Search for the cell housing the specified text and yield its [x, y] center coordinate. 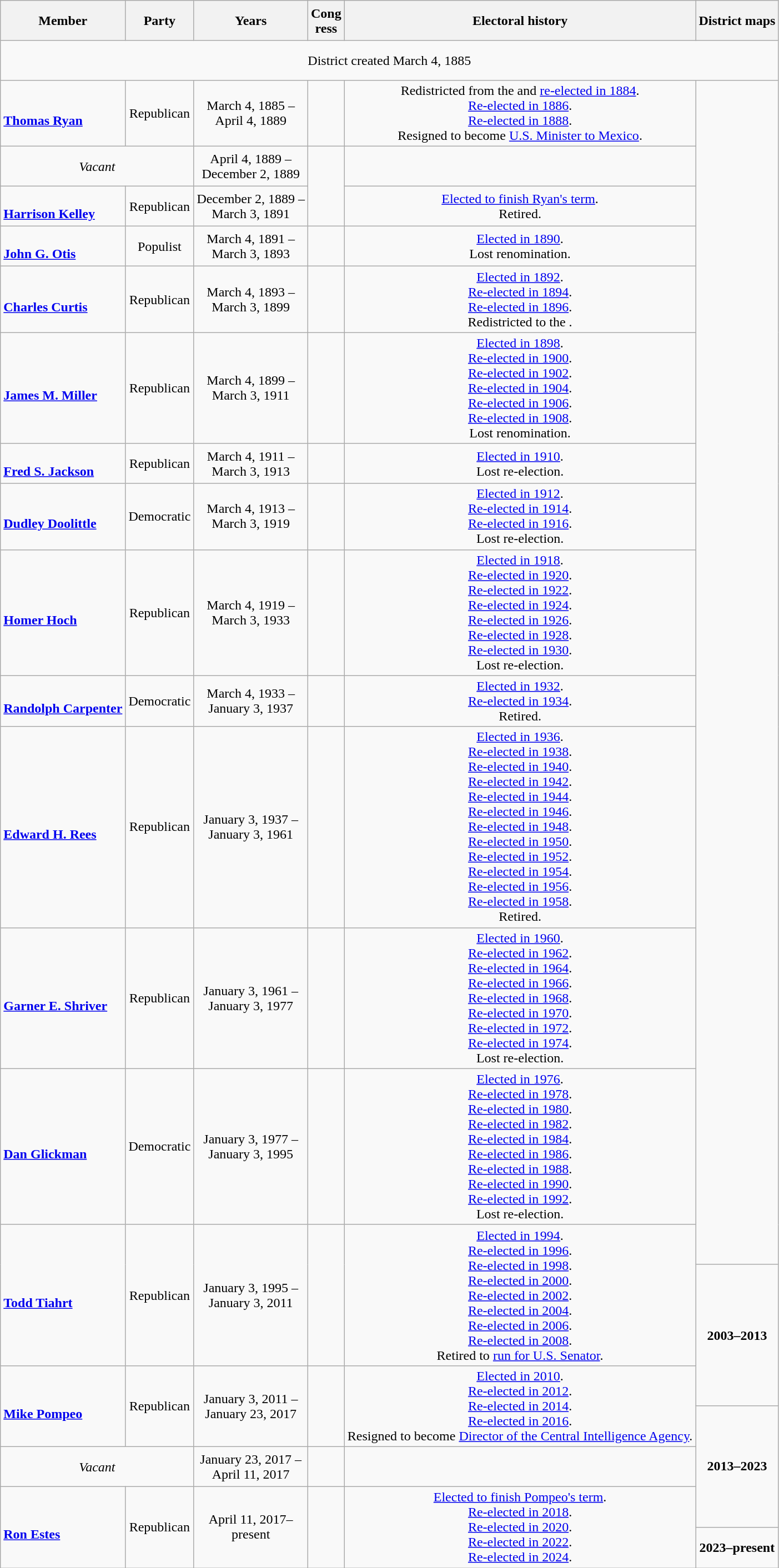
Years [251, 21]
January 3, 1995 –January 3, 2011 [251, 1295]
Elected in 2010.Re-elected in 2012.Re-elected in 2014.Re-elected in 2016.Resigned to become Director of the Central Intelligence Agency. [520, 1406]
James M. Miller [63, 388]
March 4, 1919 –March 3, 1933 [251, 613]
2013–2023 [737, 1466]
Dudley Doolittle [63, 516]
Party [160, 21]
2023–present [737, 1547]
January 3, 1977 –January 3, 1995 [251, 1147]
John G. Otis [63, 246]
April 4, 1889 –December 2, 1889 [251, 167]
March 4, 1899 –March 3, 1911 [251, 388]
Elected to finish Ryan's term.Retired. [520, 206]
Redistricted from the and re-elected in 1884.Re-elected in 1886.Re-elected in 1888.Resigned to become U.S. Minister to Mexico. [520, 113]
Ron Estes [63, 1527]
Elected to finish Pompeo's term.Re-elected in 2018.Re-elected in 2020.Re-elected in 2022.Re-elected in 2024. [520, 1527]
March 4, 1933 –January 3, 1937 [251, 701]
Elected in 1892.Re-elected in 1894.Re-elected in 1896.Redistricted to the . [520, 300]
April 11, 2017–present [251, 1527]
Harrison Kelley [63, 206]
March 4, 1913 –March 3, 1919 [251, 516]
2003–2013 [737, 1335]
Elected in 1898.Re-elected in 1900.Re-elected in 1902.Re-elected in 1904.Re-elected in 1906.Re-elected in 1908.Lost renomination. [520, 388]
Todd Tiahrt [63, 1295]
Mike Pompeo [63, 1406]
Fred S. Jackson [63, 463]
Populist [160, 246]
Elected in 1910.Lost re-election. [520, 463]
Dan Glickman [63, 1147]
Charles Curtis [63, 300]
March 4, 1891 –March 3, 1893 [251, 246]
District created March 4, 1885 [390, 60]
Elected in 1890.Lost renomination. [520, 246]
Congress [326, 21]
March 4, 1885 –April 4, 1889 [251, 113]
Thomas Ryan [63, 113]
January 23, 2017 –April 11, 2017 [251, 1466]
Elected in 1918.Re-elected in 1920.Re-elected in 1922.Re-elected in 1924.Re-elected in 1926.Re-elected in 1928.Re-elected in 1930.Lost re-election. [520, 613]
January 3, 1961 –January 3, 1977 [251, 998]
Elected in 1932.Re-elected in 1934.Retired. [520, 701]
Homer Hoch [63, 613]
March 4, 1911 –March 3, 1913 [251, 463]
Edward H. Rees [63, 827]
March 4, 1893 –March 3, 1899 [251, 300]
January 3, 2011 –January 23, 2017 [251, 1406]
January 3, 1937 –January 3, 1961 [251, 827]
Elected in 1912.Re-elected in 1914.Re-elected in 1916.Lost re-election. [520, 516]
Electoral history [520, 21]
District maps [737, 21]
Garner E. Shriver [63, 998]
Member [63, 21]
Randolph Carpenter [63, 701]
December 2, 1889 –March 3, 1891 [251, 206]
